Locate the cell with the specified text and output its (X, Y) center coordinate. 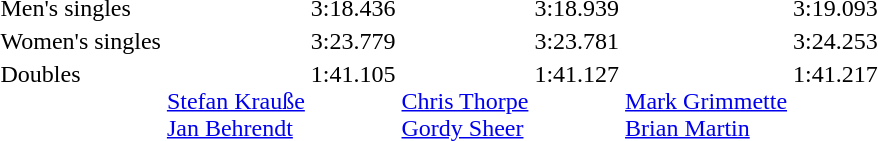
3:23.781 (577, 41)
3:23.779 (353, 41)
